Return the [X, Y] coordinate for the center point of the cell that contains the specified text.  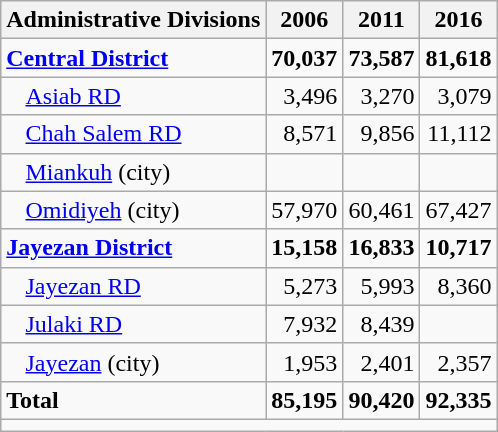
3,270 [382, 96]
85,195 [304, 400]
15,158 [304, 248]
Administrative Divisions [134, 20]
8,571 [304, 134]
2016 [458, 20]
67,427 [458, 210]
Miankuh (city) [134, 172]
81,618 [458, 58]
Jayezan (city) [134, 362]
11,112 [458, 134]
Julaki RD [134, 324]
2011 [382, 20]
9,856 [382, 134]
8,360 [458, 286]
8,439 [382, 324]
57,970 [304, 210]
73,587 [382, 58]
Total [134, 400]
3,496 [304, 96]
2,357 [458, 362]
5,273 [304, 286]
7,932 [304, 324]
70,037 [304, 58]
Central District [134, 58]
Omidiyeh (city) [134, 210]
2006 [304, 20]
5,993 [382, 286]
2,401 [382, 362]
90,420 [382, 400]
Jayezan RD [134, 286]
1,953 [304, 362]
92,335 [458, 400]
Chah Salem RD [134, 134]
3,079 [458, 96]
16,833 [382, 248]
Asiab RD [134, 96]
Jayezan District [134, 248]
10,717 [458, 248]
60,461 [382, 210]
